Provide the (X, Y) coordinate of the cell's center where the given text is located.  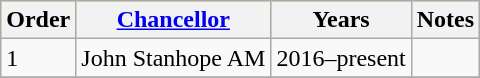
1 (38, 58)
John Stanhope AM (174, 58)
Order (38, 20)
Years (341, 20)
Notes (445, 20)
Chancellor (174, 20)
2016–present (341, 58)
